Pinpoint the cell where the given text exists, returning its [x, y] midpoint coordinate. 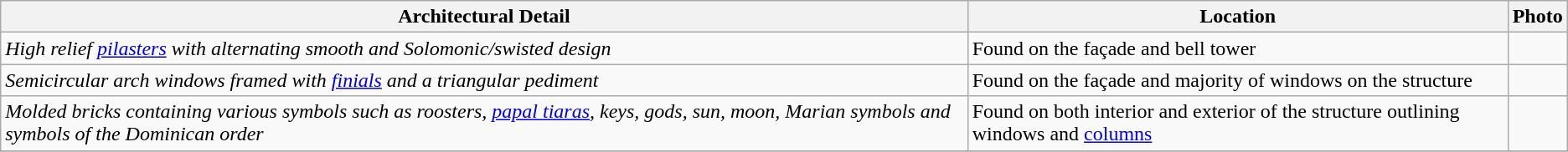
Found on the façade and bell tower [1238, 48]
High relief pilasters with alternating smooth and Solomonic/swisted design [484, 48]
Architectural Detail [484, 17]
Location [1238, 17]
Semicircular arch windows framed with finials and a triangular pediment [484, 80]
Molded bricks containing various symbols such as roosters, papal tiaras, keys, gods, sun, moon, Marian symbols and symbols of the Dominican order [484, 124]
Photo [1538, 17]
Found on both interior and exterior of the structure outlining windows and columns [1238, 124]
Found on the façade and majority of windows on the structure [1238, 80]
